Return [x, y] of the center of cell containing provided text 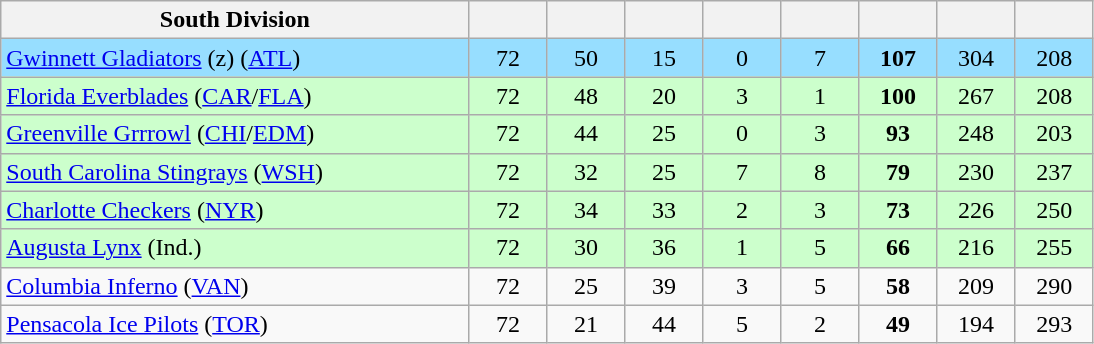
30 [586, 248]
32 [586, 172]
Charlotte Checkers (NYR) [235, 210]
237 [1054, 172]
100 [898, 96]
48 [586, 96]
79 [898, 172]
Florida Everblades (CAR/FLA) [235, 96]
Pensacola Ice Pilots (TOR) [235, 324]
73 [898, 210]
209 [976, 286]
66 [898, 248]
50 [586, 58]
33 [664, 210]
230 [976, 172]
293 [1054, 324]
194 [976, 324]
93 [898, 134]
20 [664, 96]
8 [820, 172]
15 [664, 58]
216 [976, 248]
304 [976, 58]
107 [898, 58]
226 [976, 210]
39 [664, 286]
250 [1054, 210]
203 [1054, 134]
Greenville Grrrowl (CHI/EDM) [235, 134]
South Division [235, 20]
34 [586, 210]
Gwinnett Gladiators (z) (ATL) [235, 58]
290 [1054, 286]
267 [976, 96]
255 [1054, 248]
248 [976, 134]
Augusta Lynx (Ind.) [235, 248]
Columbia Inferno (VAN) [235, 286]
58 [898, 286]
21 [586, 324]
49 [898, 324]
South Carolina Stingrays (WSH) [235, 172]
36 [664, 248]
